Determine the [X, Y] coordinate at the center of the cell enclosing the given text.  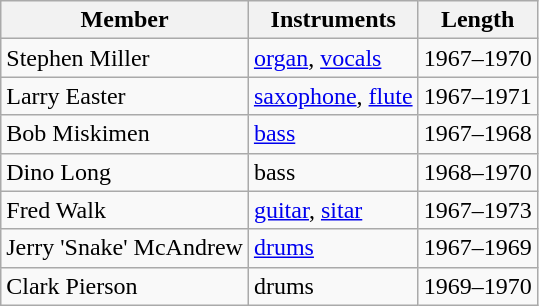
Length [478, 20]
Fred Walk [125, 210]
Jerry 'Snake' McAndrew [125, 248]
Dino Long [125, 172]
1967–1970 [478, 58]
Stephen Miller [125, 58]
1967–1968 [478, 134]
Member [125, 20]
Clark Pierson [125, 286]
1968–1970 [478, 172]
Bob Miskimen [125, 134]
organ, vocals [333, 58]
1969–1970 [478, 286]
1967–1971 [478, 96]
Instruments [333, 20]
saxophone, flute [333, 96]
Larry Easter [125, 96]
1967–1973 [478, 210]
guitar, sitar [333, 210]
1967–1969 [478, 248]
